Search for the cell housing the specified text and yield its (x, y) center coordinate. 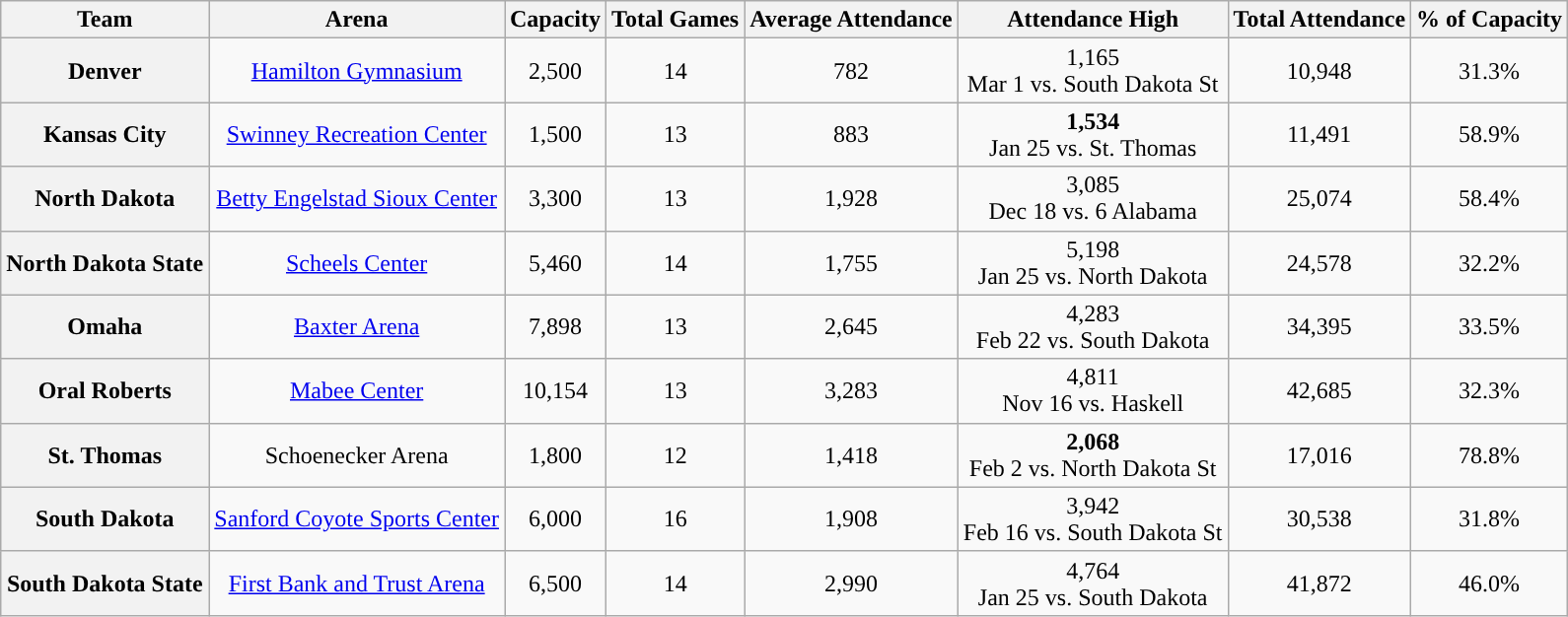
Hamilton Gymnasium (357, 71)
Denver (105, 71)
58.4% (1489, 199)
% of Capacity (1489, 20)
Kansas City (105, 134)
5,198Jan 25 vs. North Dakota (1093, 262)
6,000 (556, 518)
16 (676, 518)
32.2% (1489, 262)
1,534Jan 25 vs. St. Thomas (1093, 134)
10,948 (1319, 71)
Scheels Center (357, 262)
Baxter Arena (357, 327)
30,538 (1319, 518)
1,418 (852, 455)
Arena (357, 20)
6,500 (556, 583)
Betty Engelstad Sioux Center (357, 199)
42,685 (1319, 390)
Mabee Center (357, 390)
34,395 (1319, 327)
10,154 (556, 390)
Attendance High (1093, 20)
46.0% (1489, 583)
2,068Feb 2 vs. North Dakota St (1093, 455)
24,578 (1319, 262)
17,016 (1319, 455)
1,908 (852, 518)
1,755 (852, 262)
Team (105, 20)
1,800 (556, 455)
Sanford Coyote Sports Center (357, 518)
Oral Roberts (105, 390)
St. Thomas (105, 455)
1,165Mar 1 vs. South Dakota St (1093, 71)
1,928 (852, 199)
Total Attendance (1319, 20)
3,300 (556, 199)
4,283Feb 22 vs. South Dakota (1093, 327)
Omaha (105, 327)
2,990 (852, 583)
31.8% (1489, 518)
4,764Jan 25 vs. South Dakota (1093, 583)
78.8% (1489, 455)
2,645 (852, 327)
5,460 (556, 262)
First Bank and Trust Arena (357, 583)
33.5% (1489, 327)
12 (676, 455)
11,491 (1319, 134)
Total Games (676, 20)
3,942Feb 16 vs. South Dakota St (1093, 518)
Swinney Recreation Center (357, 134)
Capacity (556, 20)
South Dakota State (105, 583)
3,283 (852, 390)
3,085Dec 18 vs. 6 Alabama (1093, 199)
31.3% (1489, 71)
782 (852, 71)
2,500 (556, 71)
Schoenecker Arena (357, 455)
7,898 (556, 327)
North Dakota (105, 199)
1,500 (556, 134)
41,872 (1319, 583)
25,074 (1319, 199)
Average Attendance (852, 20)
South Dakota (105, 518)
32.3% (1489, 390)
4,811Nov 16 vs. Haskell (1093, 390)
883 (852, 134)
North Dakota State (105, 262)
58.9% (1489, 134)
